From the cell containing the given text, extract its center point as [x, y] coordinate. 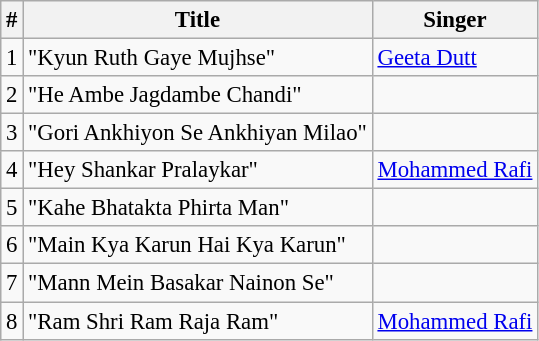
Title [198, 20]
8 [12, 321]
5 [12, 208]
"Mann Mein Basakar Nainon Se" [198, 283]
3 [12, 133]
"Ram Shri Ram Raja Ram" [198, 321]
7 [12, 283]
Geeta Dutt [455, 58]
"Kahe Bhatakta Phirta Man" [198, 208]
"Gori Ankhiyon Se Ankhiyan Milao" [198, 133]
"Hey Shankar Pralaykar" [198, 170]
6 [12, 245]
2 [12, 95]
"Main Kya Karun Hai Kya Karun" [198, 245]
# [12, 20]
1 [12, 58]
"He Ambe Jagdambe Chandi" [198, 95]
"Kyun Ruth Gaye Mujhse" [198, 58]
Singer [455, 20]
4 [12, 170]
